Pinpoint the cell where the given text exists, returning its [x, y] midpoint coordinate. 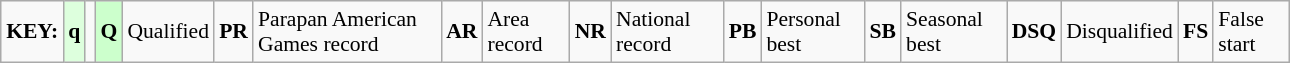
PB [743, 32]
Parapan American Games record [347, 32]
KEY: [32, 32]
PR [234, 32]
Qualified [168, 32]
Area record [526, 32]
DSQ [1034, 32]
National record [668, 32]
Q [108, 32]
Personal best [812, 32]
SB [884, 32]
Seasonal best [954, 32]
q [74, 32]
NR [590, 32]
AR [462, 32]
Disqualified [1120, 32]
False start [1251, 32]
FS [1196, 32]
